Determine the (X, Y) coordinate at the center of the cell enclosing the given text.  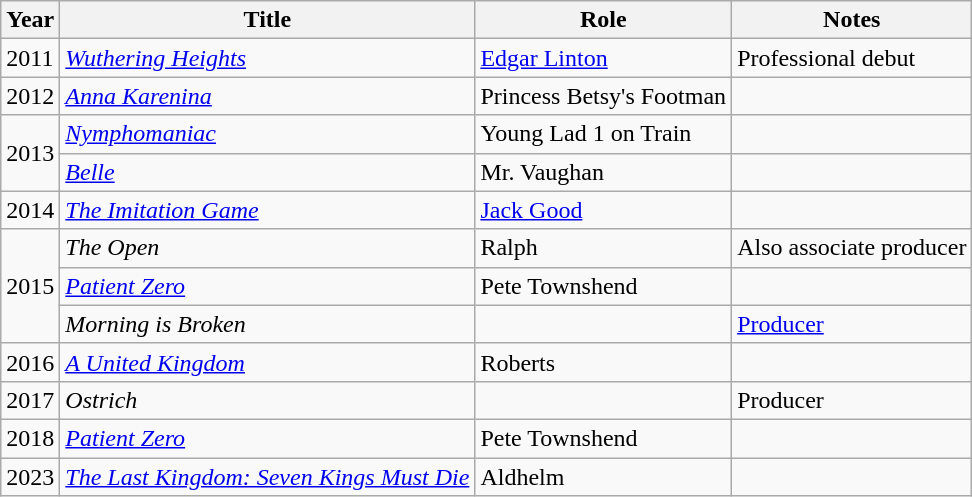
2016 (30, 362)
Ostrich (268, 400)
Aldhelm (604, 477)
2014 (30, 210)
2011 (30, 58)
Role (604, 20)
Princess Betsy's Footman (604, 96)
A United Kingdom (268, 362)
Ralph (604, 248)
2013 (30, 153)
Professional debut (852, 58)
Nymphomaniac (268, 134)
2017 (30, 400)
2015 (30, 286)
The Open (268, 248)
Notes (852, 20)
The Last Kingdom: Seven Kings Must Die (268, 477)
2023 (30, 477)
The Imitation Game (268, 210)
Year (30, 20)
Morning is Broken (268, 324)
Roberts (604, 362)
Belle (268, 172)
Mr. Vaughan (604, 172)
Anna Karenina (268, 96)
2012 (30, 96)
2018 (30, 438)
Also associate producer (852, 248)
Wuthering Heights (268, 58)
Young Lad 1 on Train (604, 134)
Edgar Linton (604, 58)
Jack Good (604, 210)
Title (268, 20)
